Detect which cell encompasses the target text, then output its [x, y] center coordinate. 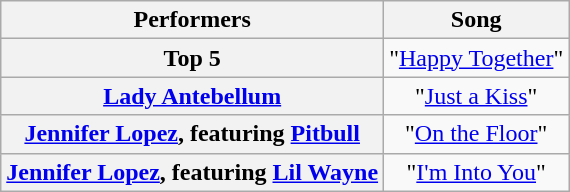
"Just a Kiss" [476, 96]
Top 5 [192, 58]
Jennifer Lopez, featuring Lil Wayne [192, 172]
Song [476, 20]
Lady Antebellum [192, 96]
"On the Floor" [476, 134]
Performers [192, 20]
Jennifer Lopez, featuring Pitbull [192, 134]
"I'm Into You" [476, 172]
"Happy Together" [476, 58]
